Locate the cell with the specified text and output its (x, y) center coordinate. 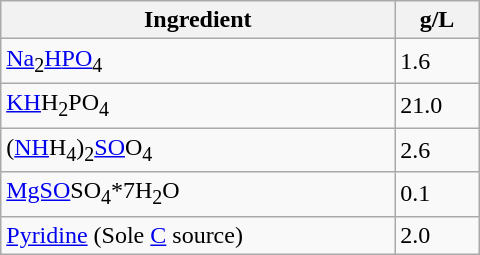
MgSOSO4*7H2O (198, 194)
Pyridine (Sole C source) (198, 235)
Ingredient (198, 20)
g/L (437, 20)
2.6 (437, 150)
(NHH4)2SOO4 (198, 150)
KHH2PO4 (198, 105)
0.1 (437, 194)
Na2HPO4 (198, 61)
2.0 (437, 235)
21.0 (437, 105)
1.6 (437, 61)
